Search for the cell housing the specified text and yield its [X, Y] center coordinate. 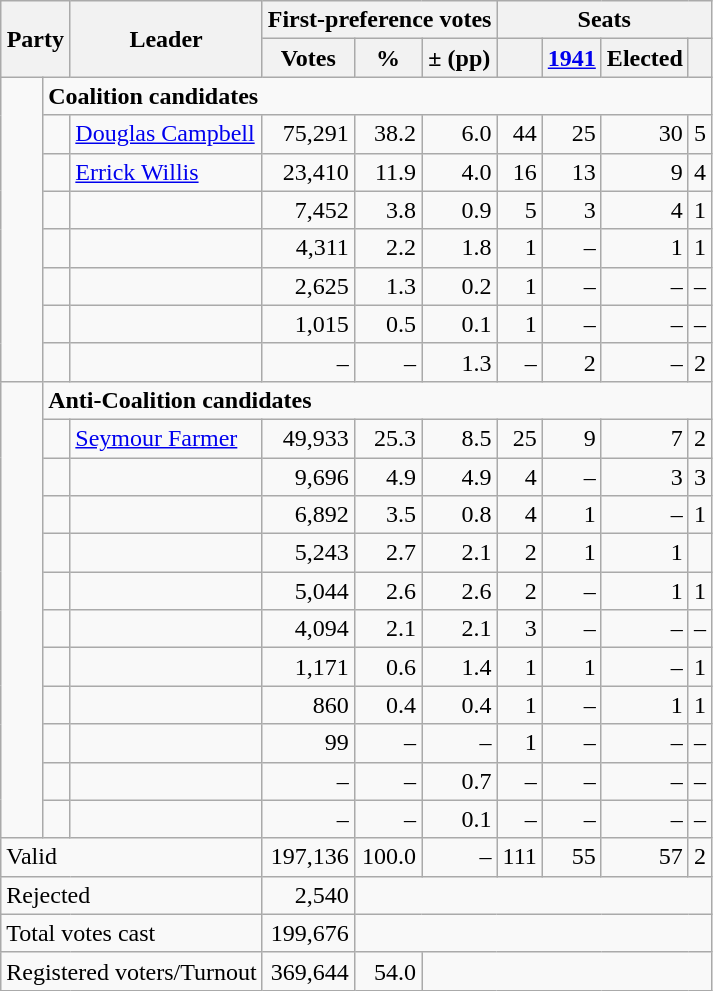
Douglas Campbell [166, 134]
5,044 [308, 591]
0.2 [460, 286]
3.8 [388, 210]
54.0 [388, 971]
16 [520, 172]
% [388, 58]
Anti-Coalition candidates [378, 400]
Rejected [132, 895]
1,015 [308, 324]
6,892 [308, 515]
1.8 [460, 248]
2.2 [388, 248]
0.7 [460, 781]
1941 [572, 58]
0.8 [460, 515]
0.9 [460, 210]
100.0 [388, 857]
Seats [604, 20]
Elected [644, 58]
199,676 [308, 933]
9,696 [308, 477]
3.5 [388, 515]
7,452 [308, 210]
Votes [308, 58]
49,933 [308, 438]
369,644 [308, 971]
1.4 [460, 667]
4,094 [308, 629]
Registered voters/Turnout [132, 971]
44 [520, 134]
57 [644, 857]
197,136 [308, 857]
75,291 [308, 134]
Leader [166, 39]
Party [36, 39]
4.0 [460, 172]
2.7 [388, 553]
860 [308, 705]
0.5 [388, 324]
5,243 [308, 553]
First-preference votes [380, 20]
Valid [132, 857]
7 [644, 438]
11.9 [388, 172]
30 [644, 134]
2,540 [308, 895]
23,410 [308, 172]
Total votes cast [132, 933]
2,625 [308, 286]
111 [520, 857]
6.0 [460, 134]
Errick Willis [166, 172]
± (pp) [460, 58]
0.6 [388, 667]
1,171 [308, 667]
55 [572, 857]
38.2 [388, 134]
25.3 [388, 438]
Coalition candidates [378, 96]
8.5 [460, 438]
99 [308, 743]
13 [572, 172]
4,311 [308, 248]
Seymour Farmer [166, 438]
